Capture the cell that displays the provided text and extract its [x, y] central coordinate. 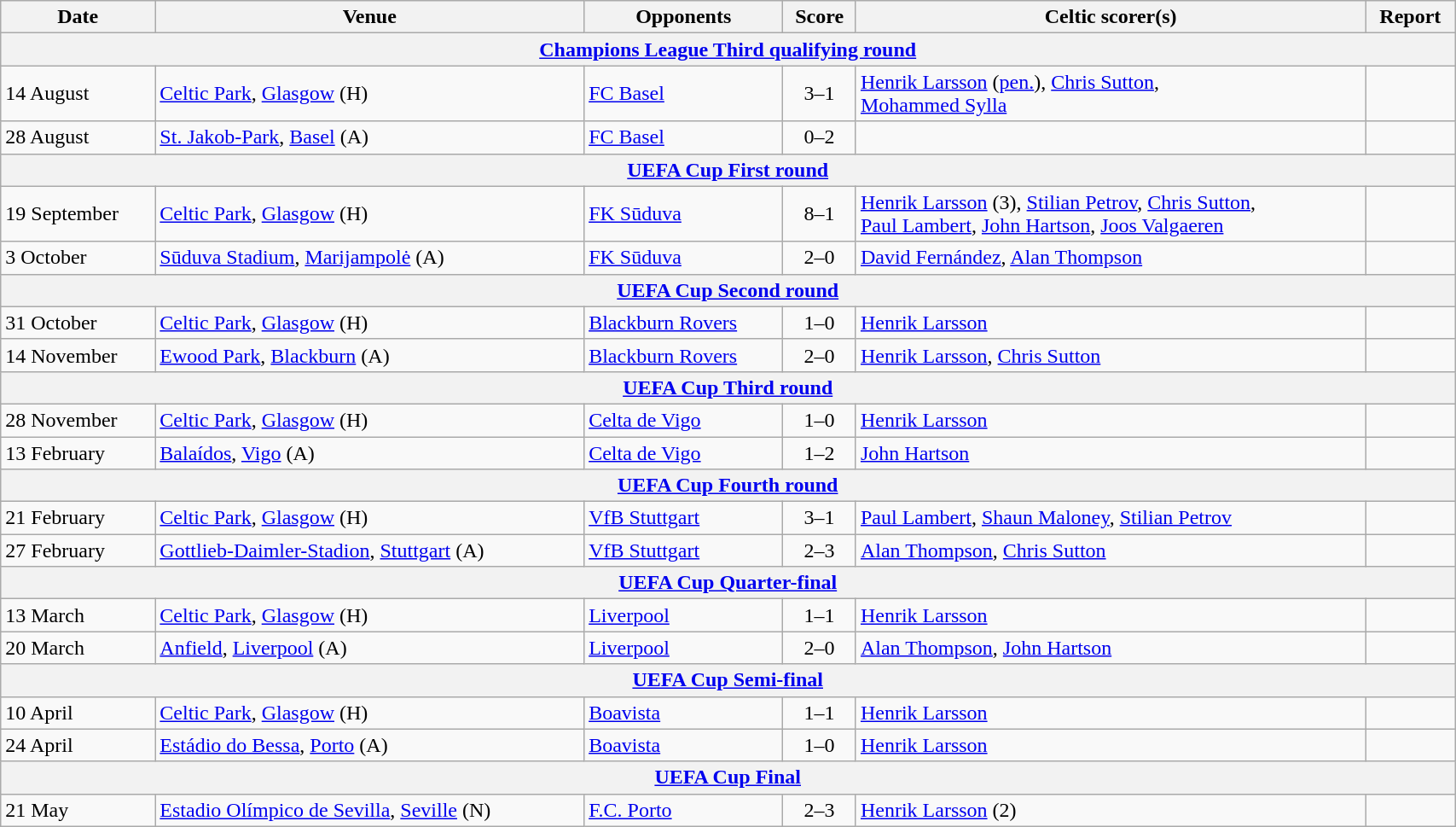
UEFA Cup Third round [728, 387]
Venue [370, 17]
1–2 [820, 453]
Balaídos, Vigo (A) [370, 453]
David Fernández, Alan Thompson [1111, 258]
Estadio Olímpico de Sevilla, Seville (N) [370, 810]
UEFA Cup Final [728, 777]
St. Jakob-Park, Basel (A) [370, 137]
14 August [78, 94]
Henrik Larsson (2) [1111, 810]
20 March [78, 648]
Opponents [684, 17]
Estádio do Bessa, Porto (A) [370, 745]
8–1 [820, 213]
UEFA Cup Fourth round [728, 486]
Gottlieb-Daimler-Stadion, Stuttgart (A) [370, 550]
13 March [78, 615]
28 August [78, 137]
UEFA Cup First round [728, 170]
UEFA Cup Semi-final [728, 680]
28 November [78, 420]
Date [78, 17]
Henrik Larsson, Chris Sutton [1111, 355]
Henrik Larsson (3), Stilian Petrov, Chris Sutton, Paul Lambert, John Hartson, Joos Valgaeren [1111, 213]
F.C. Porto [684, 810]
14 November [78, 355]
Report [1411, 17]
Alan Thompson, Chris Sutton [1111, 550]
UEFA Cup Quarter-final [728, 583]
31 October [78, 323]
19 September [78, 213]
10 April [78, 713]
Alan Thompson, John Hartson [1111, 648]
Champions League Third qualifying round [728, 50]
3 October [78, 258]
Sūduva Stadium, Marijampolė (A) [370, 258]
0–2 [820, 137]
27 February [78, 550]
24 April [78, 745]
Ewood Park, Blackburn (A) [370, 355]
Anfield, Liverpool (A) [370, 648]
21 May [78, 810]
21 February [78, 518]
Celtic scorer(s) [1111, 17]
Henrik Larsson (pen.), Chris Sutton, Mohammed Sylla [1111, 94]
Score [820, 17]
UEFA Cup Second round [728, 290]
John Hartson [1111, 453]
13 February [78, 453]
Paul Lambert, Shaun Maloney, Stilian Petrov [1111, 518]
